From the cell containing the given text, extract its center point as (X, Y) coordinate. 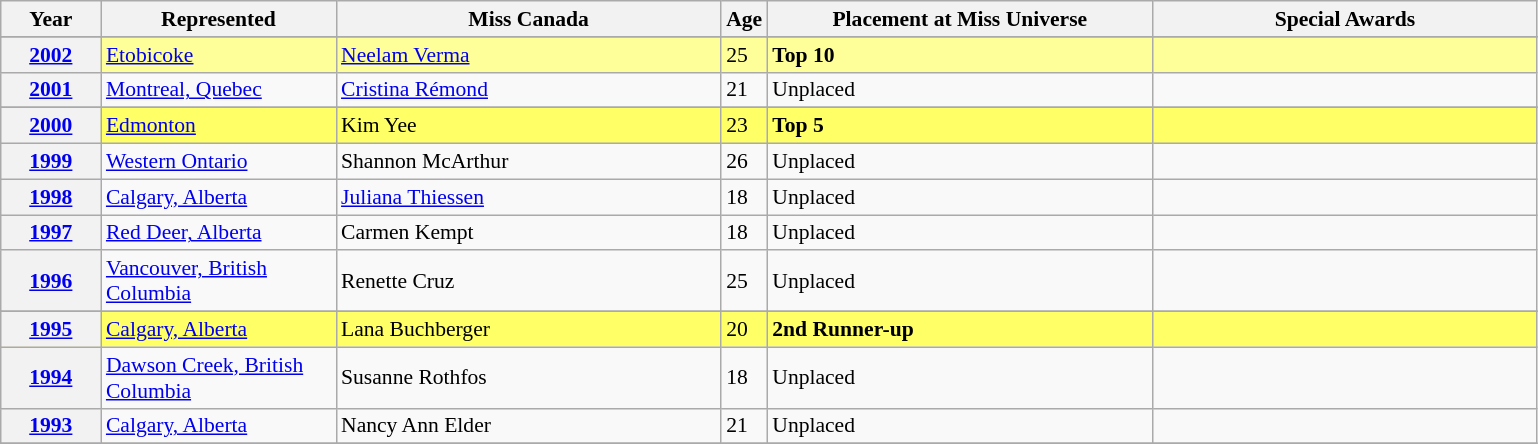
Edmonton (218, 126)
Carmen Kempt (528, 233)
Juliana Thiessen (528, 197)
Neelam Verma (528, 55)
1997 (51, 233)
2002 (51, 55)
Shannon McArthur (528, 162)
Nancy Ann Elder (528, 426)
Top 10 (960, 55)
20 (744, 330)
23 (744, 126)
Red Deer, Alberta (218, 233)
Top 5 (960, 126)
1999 (51, 162)
Special Awards (1344, 19)
1993 (51, 426)
1998 (51, 197)
Dawson Creek, British Columbia (218, 378)
Renette Cruz (528, 282)
Western Ontario (218, 162)
1995 (51, 330)
Cristina Rémond (528, 90)
2nd Runner-up (960, 330)
2001 (51, 90)
Miss Canada (528, 19)
Vancouver, British Columbia (218, 282)
Kim Yee (528, 126)
26 (744, 162)
Year (51, 19)
Age (744, 19)
1994 (51, 378)
Represented (218, 19)
Etobicoke (218, 55)
Placement at Miss Universe (960, 19)
Montreal, Quebec (218, 90)
1996 (51, 282)
Lana Buchberger (528, 330)
2000 (51, 126)
Susanne Rothfos (528, 378)
